Extract the [x, y] coordinate from the center of the cell holding the provided text.  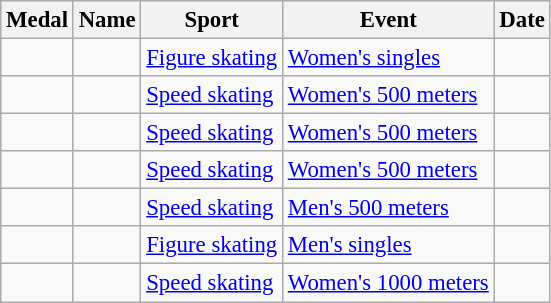
Medal [38, 20]
Date [522, 20]
Sport [212, 20]
Name [107, 20]
Event [388, 20]
Men's 500 meters [388, 208]
Men's singles [388, 245]
Women's singles [388, 58]
Women's 1000 meters [388, 283]
